Locate the cell with the specified text and output its [x, y] center coordinate. 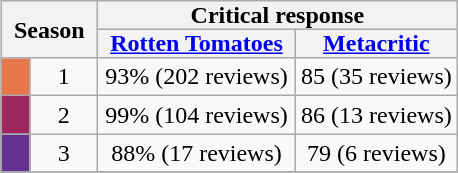
88% (17 reviews) [196, 153]
Metacritic [377, 43]
Rotten Tomatoes [196, 43]
85 (35 reviews) [377, 77]
99% (104 reviews) [196, 115]
1 [64, 77]
79 (6 reviews) [377, 153]
2 [64, 115]
Season [49, 30]
3 [64, 153]
Critical response [277, 15]
86 (13 reviews) [377, 115]
93% (202 reviews) [196, 77]
